Return the [x, y] coordinate for the center point of the cell that contains the specified text.  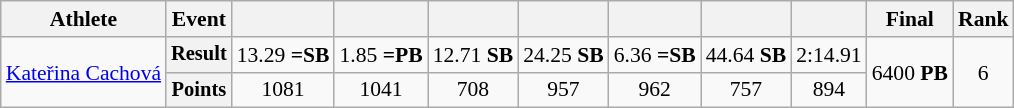
1.85 =PB [380, 55]
2:14.91 [828, 55]
Athlete [84, 19]
Final [910, 19]
708 [474, 90]
6.36 =SB [655, 55]
12.71 SB [474, 55]
757 [746, 90]
1041 [380, 90]
6 [984, 72]
Points [199, 90]
24.25 SB [564, 55]
Result [199, 55]
957 [564, 90]
962 [655, 90]
Event [199, 19]
Kateřina Cachová [84, 72]
894 [828, 90]
6400 PB [910, 72]
1081 [284, 90]
Rank [984, 19]
13.29 =SB [284, 55]
44.64 SB [746, 55]
